Identify which cell holds the provided text, then report its (x, y) central coordinate. 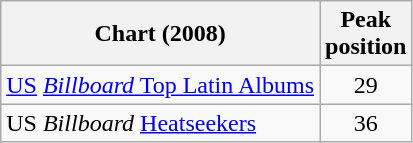
29 (366, 85)
36 (366, 123)
US Billboard Heatseekers (160, 123)
US Billboard Top Latin Albums (160, 85)
Peakposition (366, 34)
Chart (2008) (160, 34)
